Output the (X, Y) coordinate of the center of the cell containing the given text.  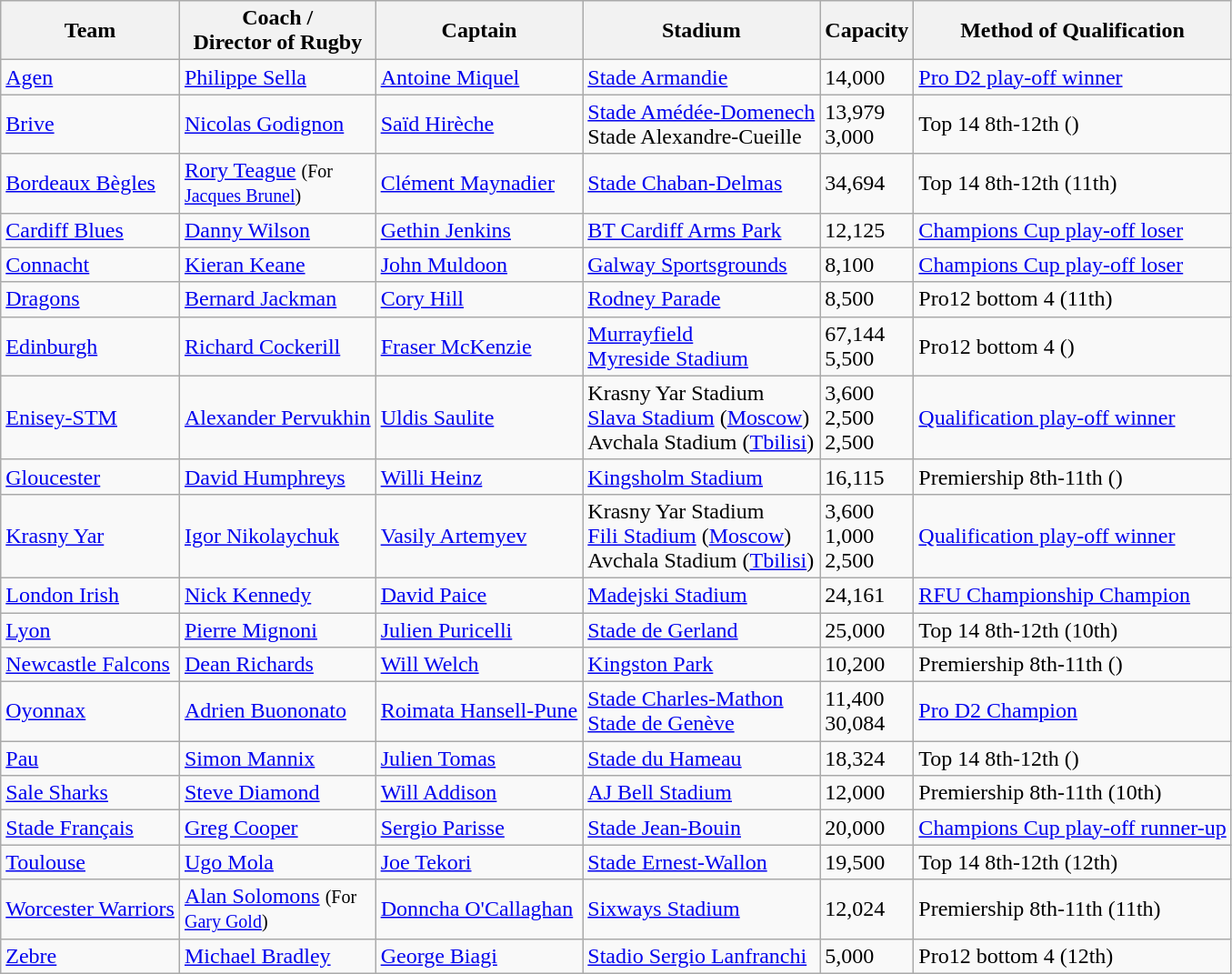
Stade Jean-Bouin (702, 828)
8,500 (867, 299)
Rory Teague (For Jacques Brunel) (277, 184)
Michael Bradley (277, 956)
Will Addison (479, 793)
Clément Maynadier (479, 184)
Top 14 8th-12th (12th) (1073, 862)
19,500 (867, 862)
London Irish (91, 595)
Worcester Warriors (91, 909)
Igor Nikolaychuk (277, 536)
Stade de Gerland (702, 630)
Roimata Hansell-Pune (479, 711)
Bernard Jackman (277, 299)
Team (91, 31)
Greg Cooper (277, 828)
Pro D2 Champion (1073, 711)
Rodney Parade (702, 299)
Stade Ernest-Wallon (702, 862)
Pau (91, 758)
Fraser McKenzie (479, 346)
Willi Heinz (479, 477)
Champions Cup play-off runner-up (1073, 828)
Kieran Keane (277, 265)
25,000 (867, 630)
Sergio Parisse (479, 828)
13,9793,000 (867, 124)
Ugo Mola (277, 862)
Alan Solomons (For Gary Gold) (277, 909)
Kingsholm Stadium (702, 477)
Toulouse (91, 862)
12,125 (867, 230)
Premiership 8th-11th (10th) (1073, 793)
BT Cardiff Arms Park (702, 230)
Vasily Artemyev (479, 536)
Krasny Yar StadiumSlava Stadium (Moscow)Avchala Stadium (Tbilisi) (702, 417)
Connacht (91, 265)
Stade Français (91, 828)
Cory Hill (479, 299)
Cardiff Blues (91, 230)
24,161 (867, 595)
16,115 (867, 477)
Zebre (91, 956)
Philippe Sella (277, 77)
Alexander Pervukhin (277, 417)
5,000 (867, 956)
Oyonnax (91, 711)
Newcastle Falcons (91, 665)
Lyon (91, 630)
14,000 (867, 77)
Gloucester (91, 477)
Stade Amédée-DomenechStade Alexandre-Cueille (702, 124)
18,324 (867, 758)
Stade Chaban-Delmas (702, 184)
Pro12 bottom 4 () (1073, 346)
Julien Tomas (479, 758)
Kingston Park (702, 665)
67,1445,500 (867, 346)
Coach /Director of Rugby (277, 31)
3,6001,0002,500 (867, 536)
Stade Charles-MathonStade de Genève (702, 711)
Captain (479, 31)
Galway Sportsgrounds (702, 265)
12,024 (867, 909)
Capacity (867, 31)
David Humphreys (277, 477)
Dragons (91, 299)
Simon Mannix (277, 758)
Brive (91, 124)
Premiership 8th-11th (11th) (1073, 909)
12,000 (867, 793)
Bordeaux Bègles (91, 184)
Madejski Stadium (702, 595)
8,100 (867, 265)
Pro12 bottom 4 (11th) (1073, 299)
Gethin Jenkins (479, 230)
3,6002,5002,500 (867, 417)
Steve Diamond (277, 793)
Saïd Hirèche (479, 124)
Antoine Miquel (479, 77)
Method of Qualification (1073, 31)
Krasny Yar (91, 536)
Pro D2 play-off winner (1073, 77)
Sale Sharks (91, 793)
Julien Puricelli (479, 630)
John Muldoon (479, 265)
Pro12 bottom 4 (12th) (1073, 956)
Dean Richards (277, 665)
Adrien Buononato (277, 711)
Pierre Mignoni (277, 630)
Stade du Hameau (702, 758)
Donncha O'Callaghan (479, 909)
Stade Armandie (702, 77)
Stadium (702, 31)
Top 14 8th-12th (10th) (1073, 630)
Top 14 8th-12th (11th) (1073, 184)
Danny Wilson (277, 230)
10,200 (867, 665)
11,400 30,084 (867, 711)
Richard Cockerill (277, 346)
David Paice (479, 595)
34,694 (867, 184)
20,000 (867, 828)
Enisey-STM (91, 417)
Joe Tekori (479, 862)
AJ Bell Stadium (702, 793)
MurrayfieldMyreside Stadium (702, 346)
Edinburgh (91, 346)
George Biagi (479, 956)
Will Welch (479, 665)
Sixways Stadium (702, 909)
Krasny Yar StadiumFili Stadium (Moscow)Avchala Stadium (Tbilisi) (702, 536)
Nicolas Godignon (277, 124)
Agen (91, 77)
Stadio Sergio Lanfranchi (702, 956)
RFU Championship Champion (1073, 595)
Nick Kennedy (277, 595)
Uldis Saulite (479, 417)
